Scan for the cell matching the given text and deliver its [x, y] coordinate at center. 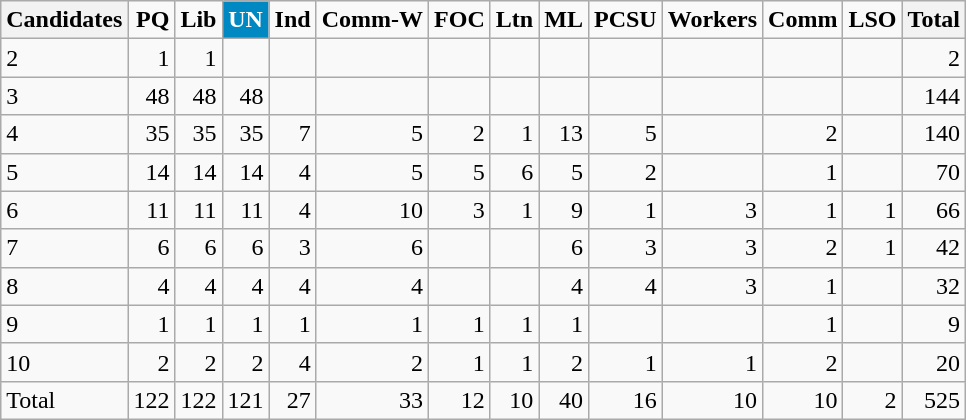
16 [625, 400]
8 [64, 286]
121 [246, 400]
42 [934, 248]
Ind [292, 20]
70 [934, 172]
13 [564, 134]
144 [934, 96]
UN [246, 20]
20 [934, 362]
Workers [712, 20]
Comm-W [372, 20]
Comm [803, 20]
525 [934, 400]
27 [292, 400]
LSO [872, 20]
12 [460, 400]
PQ [152, 20]
ML [564, 20]
66 [934, 210]
32 [934, 286]
Lib [198, 20]
33 [372, 400]
FOC [460, 20]
40 [564, 400]
Candidates [64, 20]
Ltn [514, 20]
PCSU [625, 20]
140 [934, 134]
